Capture the cell that displays the provided text and extract its (X, Y) central coordinate. 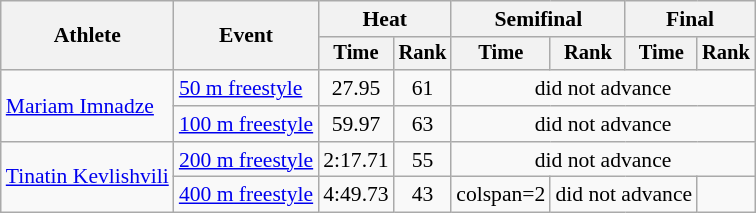
55 (423, 160)
400 m freestyle (246, 195)
Heat (384, 19)
43 (423, 195)
Tinatin Kevlishvili (88, 178)
Athlete (88, 36)
63 (423, 124)
50 m freestyle (246, 88)
100 m freestyle (246, 124)
Mariam Imnadze (88, 106)
colspan=2 (500, 195)
200 m freestyle (246, 160)
4:49.73 (356, 195)
27.95 (356, 88)
Semifinal (538, 19)
Event (246, 36)
59.97 (356, 124)
Final (690, 19)
2:17.71 (356, 160)
61 (423, 88)
